Locate the cell with the specified text and output its [X, Y] center coordinate. 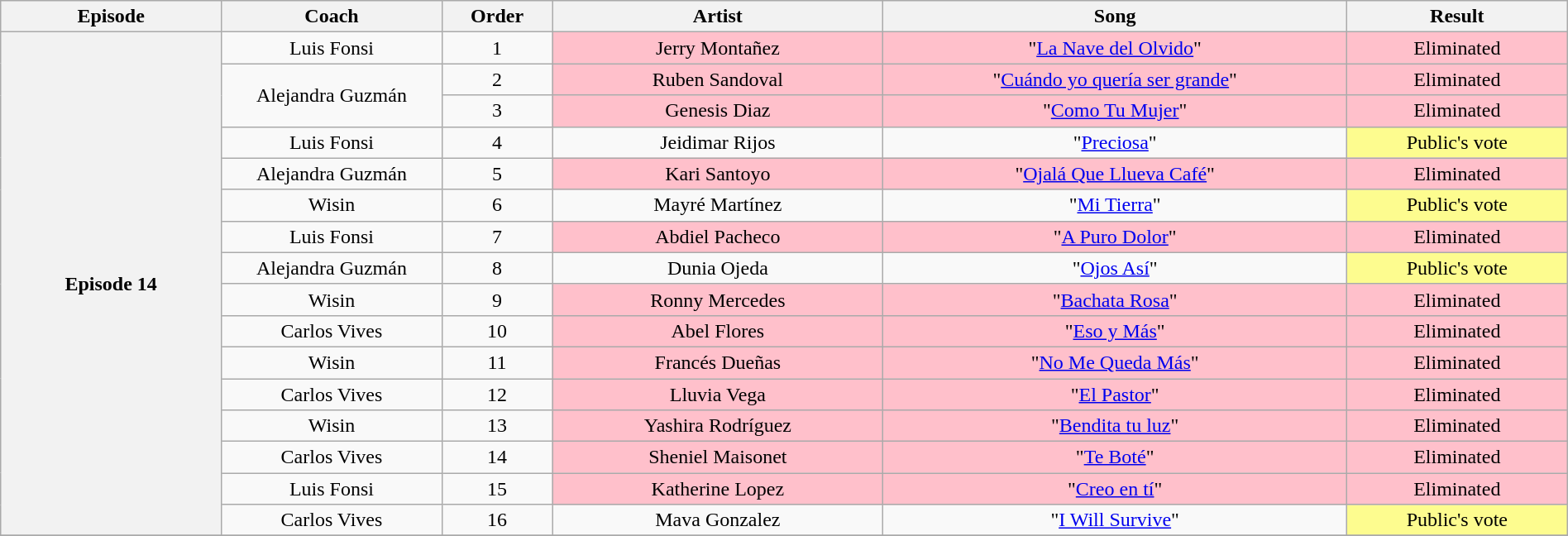
8 [496, 268]
Kari Santoyo [718, 174]
4 [496, 142]
"Te Boté" [1115, 457]
Lluvia Vega [718, 395]
"Ojos Así" [1115, 268]
Coach [332, 17]
3 [496, 111]
"A Puro Dolor" [1115, 237]
14 [496, 457]
"Cuándo yo quería ser grande" [1115, 79]
"Eso y Más" [1115, 331]
"I Will Survive" [1115, 520]
Result [1457, 17]
Abdiel Pacheco [718, 237]
1 [496, 48]
"Como Tu Mujer" [1115, 111]
Song [1115, 17]
"La Nave del Olvido" [1115, 48]
"El Pastor" [1115, 395]
"Creo en tí" [1115, 489]
Francés Dueñas [718, 362]
11 [496, 362]
"Ojalá Que Llueva Café" [1115, 174]
12 [496, 395]
6 [496, 205]
Order [496, 17]
Ronny Mercedes [718, 299]
2 [496, 79]
Episode [111, 17]
10 [496, 331]
Genesis Diaz [718, 111]
"No Me Queda Más" [1115, 362]
5 [496, 174]
"Bachata Rosa" [1115, 299]
Katherine Lopez [718, 489]
"Mi Tierra" [1115, 205]
Jeidimar Rijos [718, 142]
Artist [718, 17]
15 [496, 489]
"Preciosa" [1115, 142]
Abel Flores [718, 331]
16 [496, 520]
Ruben Sandoval [718, 79]
9 [496, 299]
Sheniel Maisonet [718, 457]
7 [496, 237]
"Bendita tu luz" [1115, 426]
Mayré Martínez [718, 205]
Dunia Ojeda [718, 268]
Yashira Rodríguez [718, 426]
Episode 14 [111, 285]
Jerry Montañez [718, 48]
Mava Gonzalez [718, 520]
13 [496, 426]
